Output the [x, y] coordinate of the center of the cell containing the given text.  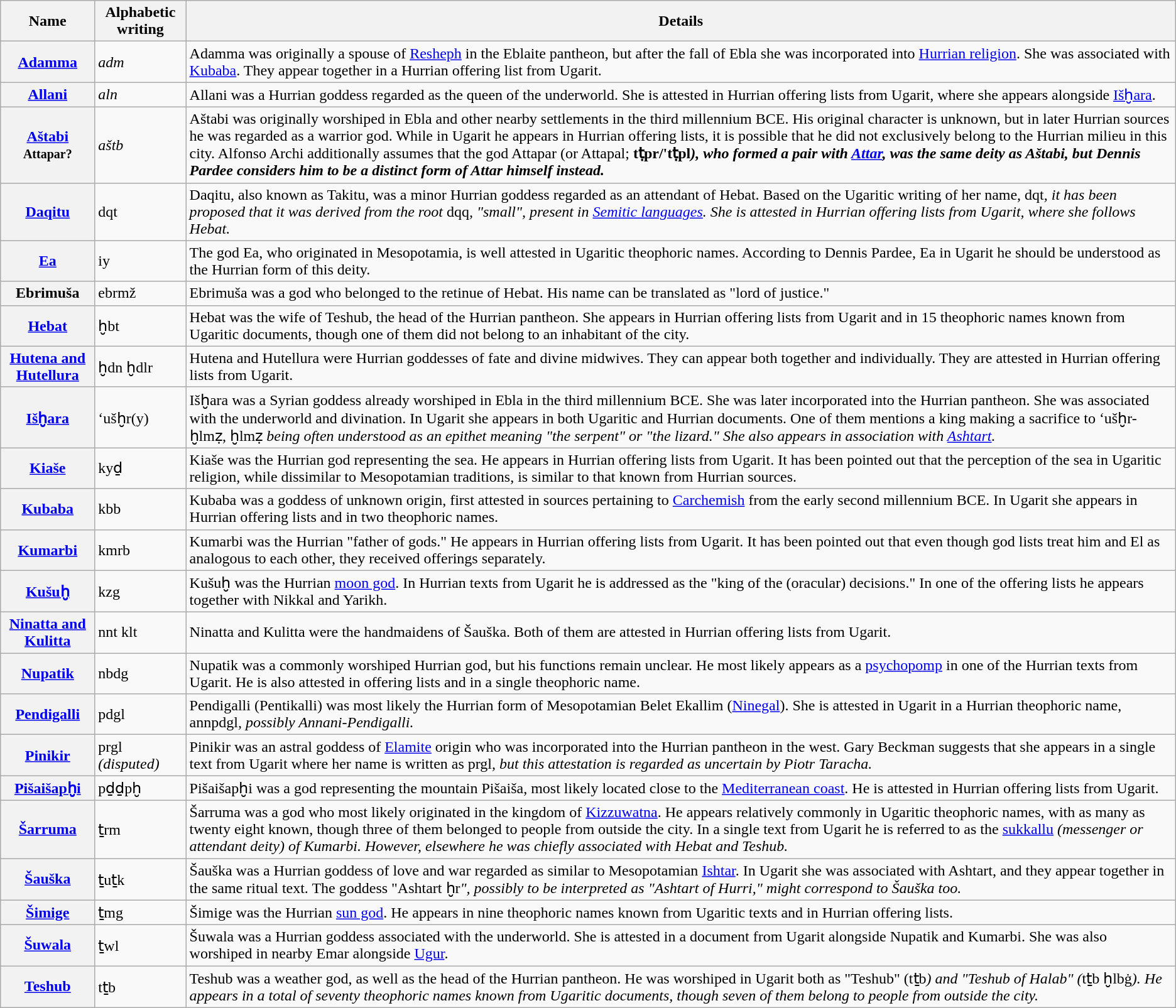
Šimige [48, 913]
Pišaišapḫi [48, 788]
kyḏ [141, 469]
kbb [141, 509]
Išḫara [48, 417]
nnt klt [141, 633]
ḫdn ḫdlr [141, 367]
Hebat [48, 325]
dqt [141, 212]
aštb [141, 144]
Kumarbi [48, 550]
ebrmž [141, 293]
Allani [48, 95]
Adamma [48, 62]
ṯuṯk [141, 879]
ṯmg [141, 913]
Ea [48, 261]
ḫbt [141, 325]
kmrb [141, 550]
kzg [141, 592]
Šuwala [48, 946]
Kiaše [48, 469]
aln [141, 95]
‘ušḫr(y) [141, 417]
Kušuḫ [48, 592]
Ninatta and Kulitta [48, 633]
Hutena and Hutellura [48, 367]
pdgl [141, 715]
pḏḏpḫ [141, 788]
Alphabetic writing [141, 21]
Ninatta and Kulitta were the handmaidens of Šauška. Both of them are attested in Hurrian offering lists from Ugarit. [681, 633]
prgl (disputed) [141, 755]
ṯwl [141, 946]
Šimige was the Hurrian sun god. He appears in nine theophoric names known from Ugaritic texts and in Hurrian offering lists. [681, 913]
nbdg [141, 673]
Ebrimuša was a god who belonged to the retinue of Hebat. His name can be translated as "lord of justice." [681, 293]
Kubaba [48, 509]
Pendigalli [48, 715]
Pinikir [48, 755]
Šarruma [48, 829]
ṯrm [141, 829]
Name [48, 21]
Teshub [48, 987]
Aštabi Attapar? [48, 144]
Daqitu [48, 212]
Ebrimuša [48, 293]
Šauška [48, 879]
iy [141, 261]
adm [141, 62]
Details [681, 21]
tṯb [141, 987]
Nupatik [48, 673]
